Extract the (x, y) coordinate from the center of the cell holding the provided text.  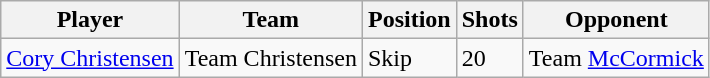
Position (409, 20)
Shots (490, 20)
Cory Christensen (90, 58)
Team (270, 20)
Player (90, 20)
20 (490, 58)
Skip (409, 58)
Team Christensen (270, 58)
Opponent (616, 20)
Team McCormick (616, 58)
